Locate the cell with the specified text and output its [X, Y] center coordinate. 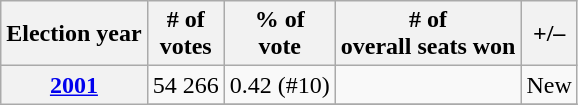
54 266 [186, 85]
% ofvote [280, 34]
# ofvotes [186, 34]
Election year [74, 34]
+/– [549, 34]
2001 [74, 85]
New [549, 85]
# ofoverall seats won [428, 34]
0.42 (#10) [280, 85]
